Capture the cell that displays the provided text and extract its [x, y] central coordinate. 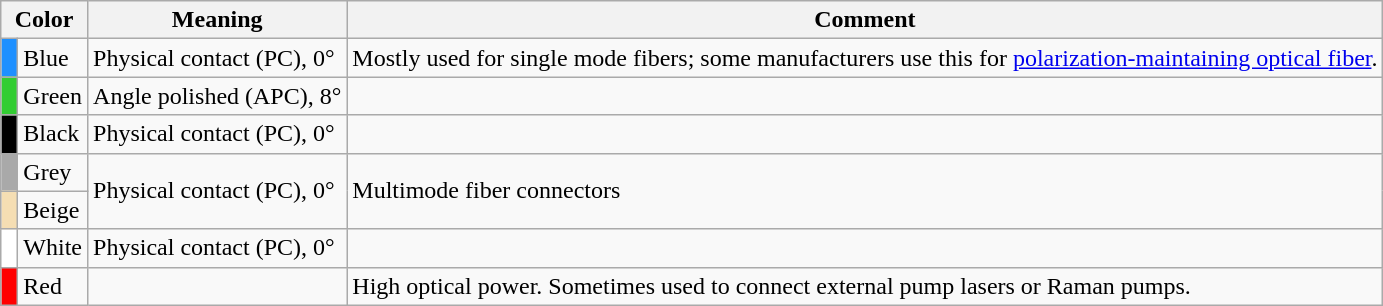
Comment [865, 20]
Green [53, 96]
Black [53, 134]
White [53, 248]
Color [44, 20]
Mostly used for single mode fibers; some manufacturers use this for polarization-maintaining optical fiber. [865, 58]
Blue [53, 58]
Multimode fiber connectors [865, 191]
Grey [53, 172]
Red [53, 286]
High optical power. Sometimes used to connect external pump lasers or Raman pumps. [865, 286]
Beige [53, 210]
Angle polished (APC), 8° [218, 96]
Meaning [218, 20]
